Output the (x, y) coordinate of the center of the cell containing the given text.  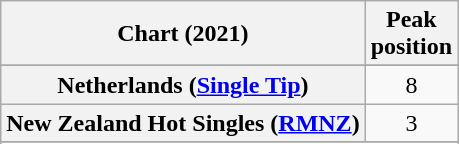
8 (411, 85)
Peakposition (411, 34)
Netherlands (Single Tip) (183, 85)
3 (411, 123)
Chart (2021) (183, 34)
New Zealand Hot Singles (RMNZ) (183, 123)
